Determine the (x, y) coordinate at the center of the cell enclosing the given text.  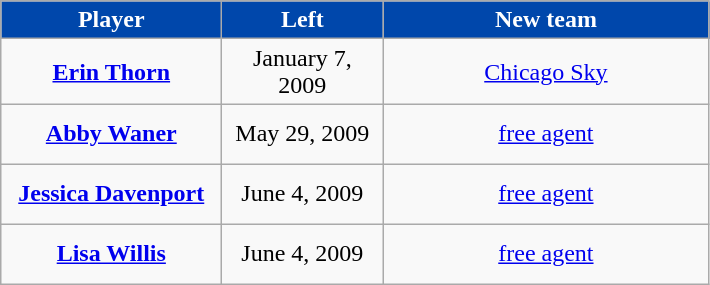
May 29, 2009 (302, 134)
Chicago Sky (546, 72)
January 7, 2009 (302, 72)
New team (546, 20)
Jessica Davenport (112, 194)
Left (302, 20)
Abby Waner (112, 134)
Erin Thorn (112, 72)
Lisa Willis (112, 254)
Player (112, 20)
